Identify which cell holds the provided text, then report its (x, y) central coordinate. 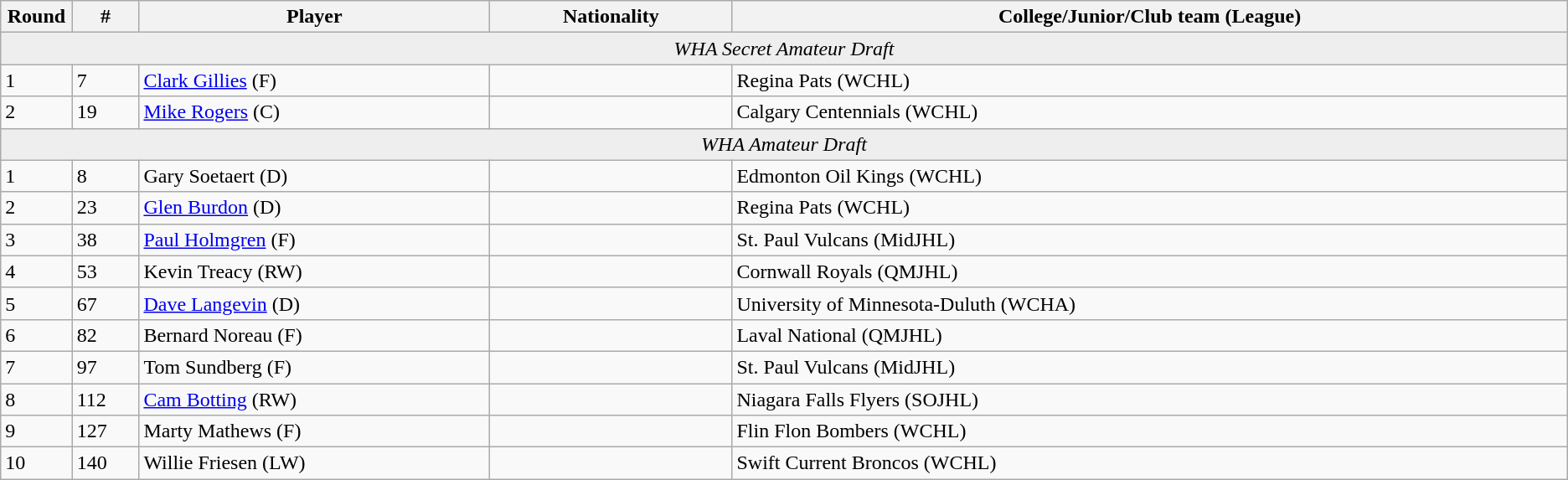
WHA Amateur Draft (784, 144)
23 (106, 208)
# (106, 17)
College/Junior/Club team (League) (1149, 17)
Bernard Noreau (F) (315, 335)
Marty Mathews (F) (315, 431)
127 (106, 431)
10 (37, 463)
Nationality (611, 17)
112 (106, 400)
Clark Gillies (F) (315, 80)
Glen Burdon (D) (315, 208)
WHA Secret Amateur Draft (784, 49)
3 (37, 240)
Mike Rogers (C) (315, 112)
Edmonton Oil Kings (WCHL) (1149, 176)
Willie Friesen (LW) (315, 463)
5 (37, 303)
38 (106, 240)
4 (37, 271)
Kevin Treacy (RW) (315, 271)
9 (37, 431)
Swift Current Broncos (WCHL) (1149, 463)
53 (106, 271)
Tom Sundberg (F) (315, 367)
140 (106, 463)
19 (106, 112)
6 (37, 335)
97 (106, 367)
Paul Holmgren (F) (315, 240)
Flin Flon Bombers (WCHL) (1149, 431)
Laval National (QMJHL) (1149, 335)
82 (106, 335)
Round (37, 17)
Gary Soetaert (D) (315, 176)
Calgary Centennials (WCHL) (1149, 112)
Dave Langevin (D) (315, 303)
Niagara Falls Flyers (SOJHL) (1149, 400)
Cornwall Royals (QMJHL) (1149, 271)
Player (315, 17)
Cam Botting (RW) (315, 400)
University of Minnesota-Duluth (WCHA) (1149, 303)
67 (106, 303)
